Pinpoint the cell where the given text exists, returning its (X, Y) midpoint coordinate. 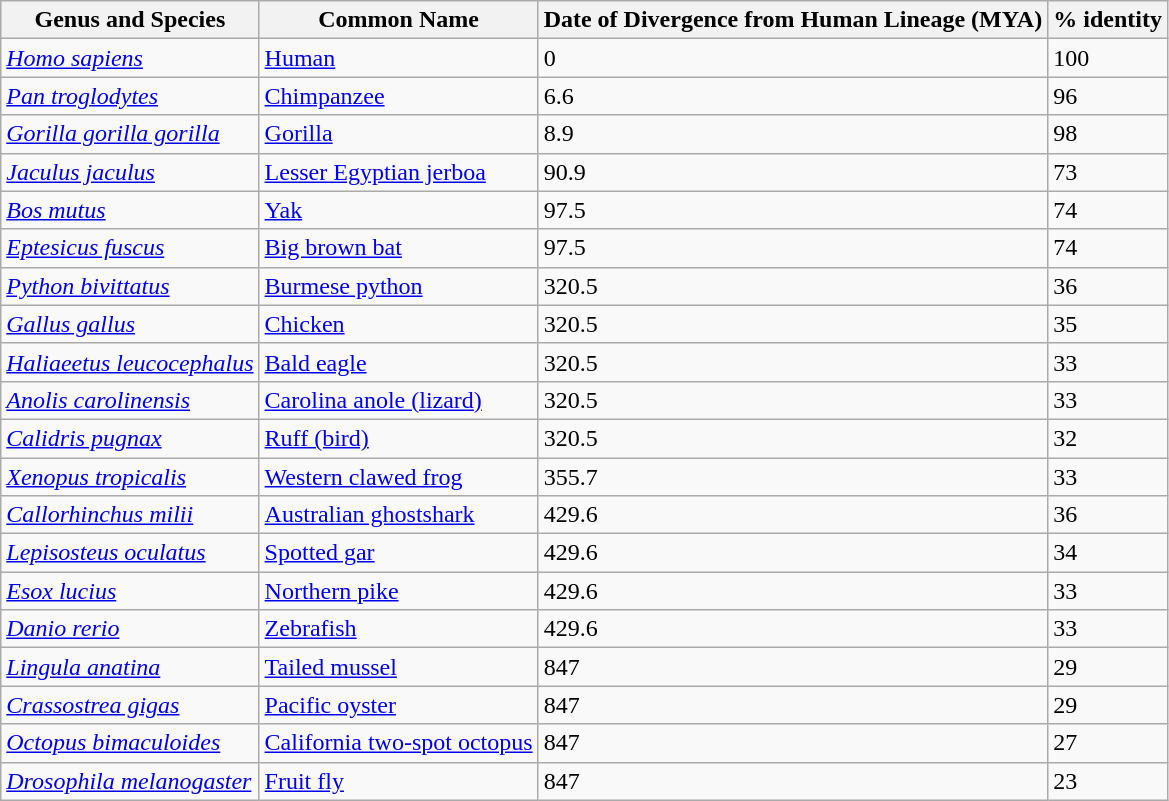
Fruit fly (398, 781)
% identity (1108, 20)
6.6 (793, 96)
35 (1108, 324)
Homo sapiens (130, 58)
Esox lucius (130, 591)
Haliaeetus leucocephalus (130, 362)
Big brown bat (398, 248)
Western clawed frog (398, 477)
Carolina anole (lizard) (398, 400)
Date of Divergence from Human Lineage (MYA) (793, 20)
Pacific oyster (398, 705)
Python bivittatus (130, 286)
Octopus bimaculoides (130, 743)
27 (1108, 743)
Lesser Egyptian jerboa (398, 172)
Eptesicus fuscus (130, 248)
34 (1108, 553)
100 (1108, 58)
Bald eagle (398, 362)
Yak (398, 210)
Drosophila melanogaster (130, 781)
73 (1108, 172)
Lingula anatina (130, 667)
Gorilla gorilla gorilla (130, 134)
Jaculus jaculus (130, 172)
Northern pike (398, 591)
Burmese python (398, 286)
Human (398, 58)
Ruff (bird) (398, 438)
Spotted gar (398, 553)
Chimpanzee (398, 96)
Tailed mussel (398, 667)
Zebrafish (398, 629)
Gallus gallus (130, 324)
98 (1108, 134)
Australian ghostshark (398, 515)
Common Name (398, 20)
8.9 (793, 134)
32 (1108, 438)
Crassostrea gigas (130, 705)
90.9 (793, 172)
Pan troglodytes (130, 96)
Lepisosteus oculatus (130, 553)
Danio rerio (130, 629)
California two-spot octopus (398, 743)
Genus and Species (130, 20)
96 (1108, 96)
355.7 (793, 477)
Calidris pugnax (130, 438)
Xenopus tropicalis (130, 477)
Chicken (398, 324)
Gorilla (398, 134)
23 (1108, 781)
Anolis carolinensis (130, 400)
Callorhinchus milii (130, 515)
0 (793, 58)
Bos mutus (130, 210)
